Identify which cell holds the provided text, then report its [X, Y] central coordinate. 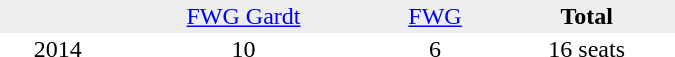
Total [586, 16]
FWG [436, 16]
FWG Gardt [243, 16]
